Extract the [X, Y] coordinate from the center of the cell holding the provided text.  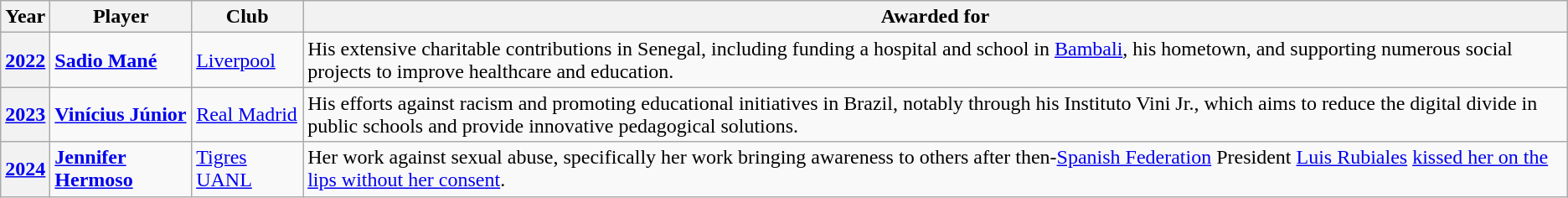
Jennifer Hermoso [121, 169]
2023 [25, 114]
Vinícius Júnior [121, 114]
2022 [25, 60]
2024 [25, 169]
Sadio Mané [121, 60]
Year [25, 17]
Club [248, 17]
Real Madrid [248, 114]
Tigres UANL [248, 169]
Awarded for [936, 17]
Liverpool [248, 60]
Player [121, 17]
